Determine the (X, Y) coordinate at the center of the cell enclosing the given text.  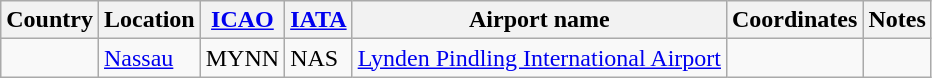
Location (149, 20)
IATA (319, 20)
MYNN (242, 58)
Notes (897, 20)
Coordinates (794, 20)
Nassau (149, 58)
Country (50, 20)
Lynden Pindling International Airport (539, 58)
Airport name (539, 20)
NAS (319, 58)
ICAO (242, 20)
